Provide the [x, y] coordinate of the cell's center where the given text is located.  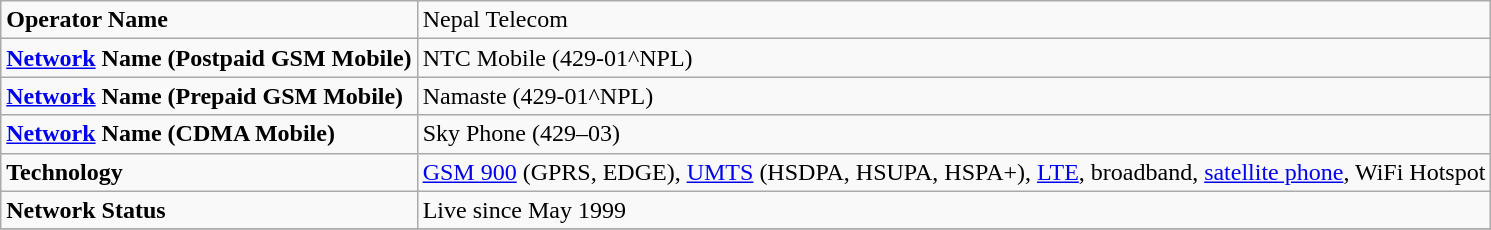
Network Name (Postpaid GSM Mobile) [209, 58]
Network Name (CDMA Mobile) [209, 134]
Operator Name [209, 20]
NTC Mobile (429-01^NPL) [954, 58]
Technology [209, 172]
Network Name (Prepaid GSM Mobile) [209, 96]
Network Status [209, 210]
Nepal Telecom [954, 20]
Sky Phone (429–03) [954, 134]
Live since May 1999 [954, 210]
GSM 900 (GPRS, EDGE), UMTS (HSDPA, HSUPA, HSPA+), LTE, broadband, satellite phone, WiFi Hotspot [954, 172]
Namaste (429-01^NPL) [954, 96]
